Output the (x, y) coordinate of the center of the cell containing the given text.  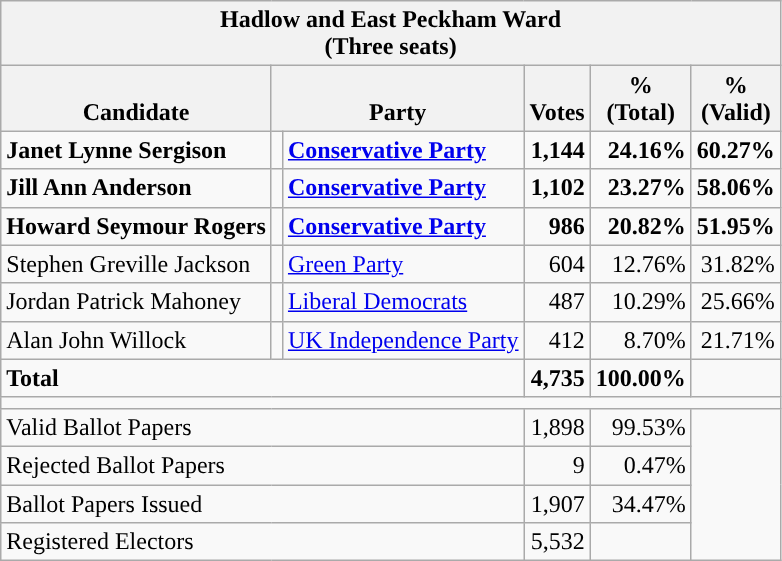
25.66% (736, 302)
20.82% (640, 226)
Howard Seymour Rogers (136, 226)
Janet Lynne Sergison (136, 150)
%(Valid) (736, 98)
604 (557, 264)
Stephen Greville Jackson (136, 264)
99.53% (640, 427)
1,144 (557, 150)
Jill Ann Anderson (136, 188)
986 (557, 226)
1,102 (557, 188)
23.27% (640, 188)
Valid Ballot Papers (262, 427)
5,532 (557, 542)
8.70% (640, 340)
Party (398, 98)
Alan John Willock (136, 340)
1,907 (557, 503)
1,898 (557, 427)
60.27% (736, 150)
10.29% (640, 302)
Liberal Democrats (403, 302)
Rejected Ballot Papers (262, 465)
487 (557, 302)
58.06% (736, 188)
Green Party (403, 264)
24.16% (640, 150)
%(Total) (640, 98)
21.71% (736, 340)
31.82% (736, 264)
Candidate (136, 98)
Hadlow and East Peckham Ward(Three seats) (391, 34)
UK Independence Party (403, 340)
Registered Electors (262, 542)
Ballot Papers Issued (262, 503)
100.00% (640, 378)
51.95% (736, 226)
Votes (557, 98)
Jordan Patrick Mahoney (136, 302)
34.47% (640, 503)
4,735 (557, 378)
Total (262, 378)
412 (557, 340)
0.47% (640, 465)
9 (557, 465)
12.76% (640, 264)
